Locate the cell with the specified text and output its [X, Y] center coordinate. 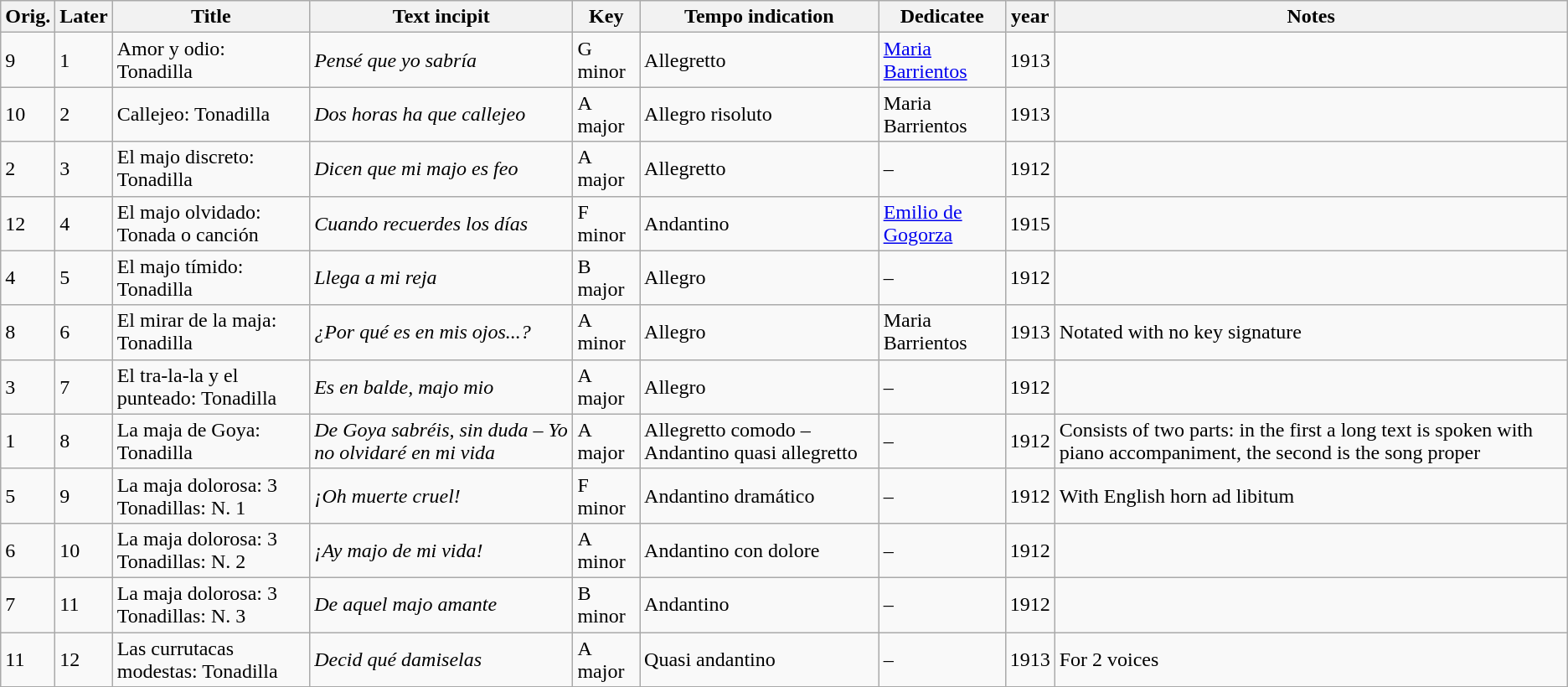
¡Oh muerte cruel! [441, 496]
Key [606, 17]
For 2 voices [1311, 659]
¡Ay majo de mi vida! [441, 550]
Notes [1311, 17]
El tra-la-la y el punteado: Tonadilla [211, 387]
Notated with no key signature [1311, 332]
1915 [1030, 223]
Text incipit [441, 17]
¿Por qué es en mis ojos...? [441, 332]
Dicen que mi majo es feo [441, 169]
El majo discreto: Tonadilla [211, 169]
La maja dolorosa: 3 Tonadillas: N. 2 [211, 550]
With English horn ad libitum [1311, 496]
Las currutacas modestas: Tonadilla [211, 659]
Tempo indication [760, 17]
Consists of two parts: in the first a long text is spoken with piano accompaniment, the second is the song proper [1311, 441]
B minor [606, 605]
La maja dolorosa: 3 Tonadillas: N. 3 [211, 605]
De aquel majo amante [441, 605]
La maja dolorosa: 3 Tonadillas: N. 1 [211, 496]
El majo olvidado: Tonada o canción [211, 223]
Andantino con dolore [760, 550]
Decid qué damiselas [441, 659]
Callejeo: Tonadilla [211, 114]
Amor y odio: Tonadilla [211, 60]
Dedicatee [941, 17]
Emilio de Gogorza [941, 223]
B major [606, 278]
Orig. [28, 17]
El majo tímido: Tonadilla [211, 278]
Llega a mi reja [441, 278]
De Goya sabréis, sin duda – Yo no olvidaré en mi vida [441, 441]
year [1030, 17]
Title [211, 17]
Es en balde, majo mio [441, 387]
El mirar de la maja: Tonadilla [211, 332]
Pensé que yo sabría [441, 60]
Allegro risoluto [760, 114]
G minor [606, 60]
Cuando recuerdes los días [441, 223]
Dos horas ha que callejeo [441, 114]
Allegretto comodo – Andantino quasi allegretto [760, 441]
Later [84, 17]
Andantino dramático [760, 496]
Quasi andantino [760, 659]
La maja de Goya: Tonadilla [211, 441]
